Capture the cell that displays the provided text and extract its [x, y] central coordinate. 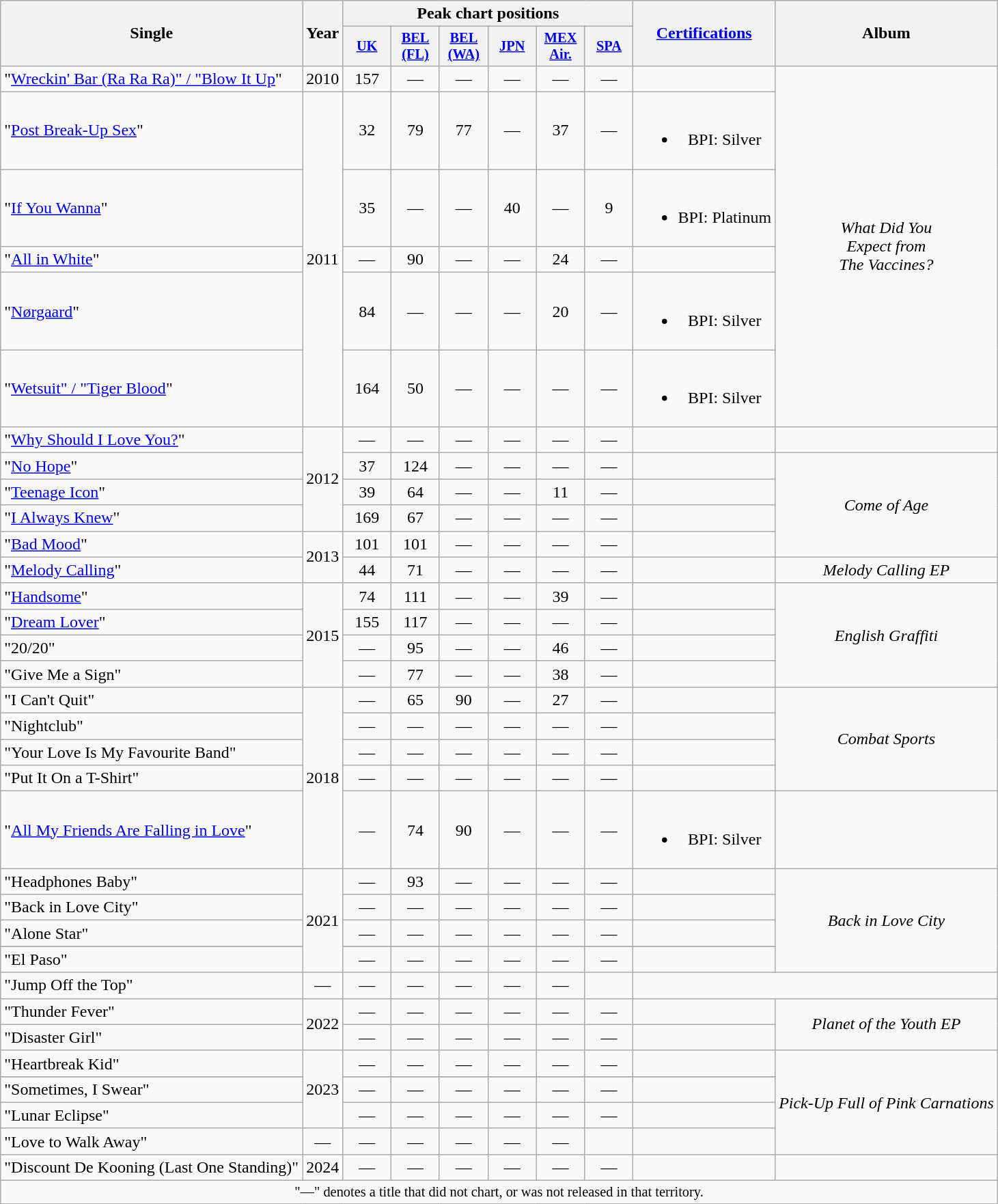
UK [368, 46]
"Disaster Girl" [152, 1037]
"Discount De Kooning (Last One Standing)" [152, 1167]
Pick-Up Full of Pink Carnations [887, 1102]
71 [415, 570]
"I Can't Quit" [152, 700]
Planet of the Youth EP [887, 1024]
Single [152, 33]
"Wetsuit" / "Tiger Blood" [152, 388]
"Love to Walk Away" [152, 1141]
"Nørgaard" [152, 312]
Album [887, 33]
"Back in Love City" [152, 907]
2022 [322, 1024]
"I Always Knew" [152, 518]
93 [415, 881]
BEL(FL) [415, 46]
"Handsome" [152, 596]
50 [415, 388]
"Nightclub" [152, 726]
"No Hope" [152, 466]
40 [512, 208]
46 [560, 648]
"All My Friends Are Falling in Love" [152, 830]
Back in Love City [887, 920]
"20/20" [152, 648]
Year [322, 33]
2010 [322, 79]
11 [560, 492]
Peak chart positions [488, 14]
2023 [322, 1089]
"Wreckin' Bar (Ra Ra Ra)" / "Blow It Up" [152, 79]
20 [560, 312]
38 [560, 674]
2024 [322, 1167]
2015 [322, 635]
English Graffiti [887, 635]
"Melody Calling" [152, 570]
124 [415, 466]
65 [415, 700]
95 [415, 648]
44 [368, 570]
169 [368, 518]
BPI: Platinum [704, 208]
"All in White" [152, 260]
"Dream Lover" [152, 622]
"If You Wanna" [152, 208]
79 [415, 131]
155 [368, 622]
24 [560, 260]
2013 [322, 557]
64 [415, 492]
164 [368, 388]
Combat Sports [887, 739]
2018 [322, 778]
"Give Me a Sign" [152, 674]
"El Paso" [152, 959]
2021 [322, 920]
35 [368, 208]
BEL(WA) [463, 46]
9 [609, 208]
Melody Calling EP [887, 570]
67 [415, 518]
117 [415, 622]
"Alone Star" [152, 933]
2011 [322, 260]
Certifications [704, 33]
"Thunder Fever" [152, 1011]
"Jump Off the Top" [152, 985]
"Teenage Icon" [152, 492]
"Sometimes, I Swear" [152, 1089]
"Heartbreak Kid" [152, 1063]
"Post Break-Up Sex" [152, 131]
SPA [609, 46]
"—" denotes a title that did not chart, or was not released in that territory. [499, 1192]
"Headphones Baby" [152, 881]
2012 [322, 479]
"Put It On a T-Shirt" [152, 778]
111 [415, 596]
What Did YouExpect fromThe Vaccines? [887, 246]
27 [560, 700]
MEXAir. [560, 46]
"Why Should I Love You?" [152, 440]
"Bad Mood" [152, 544]
JPN [512, 46]
"Lunar Eclipse" [152, 1115]
84 [368, 312]
32 [368, 131]
Come of Age [887, 505]
"Your Love Is My Favourite Band" [152, 752]
157 [368, 79]
